For the text-containing cell, return its midpoint in (X, Y) coordinate format. 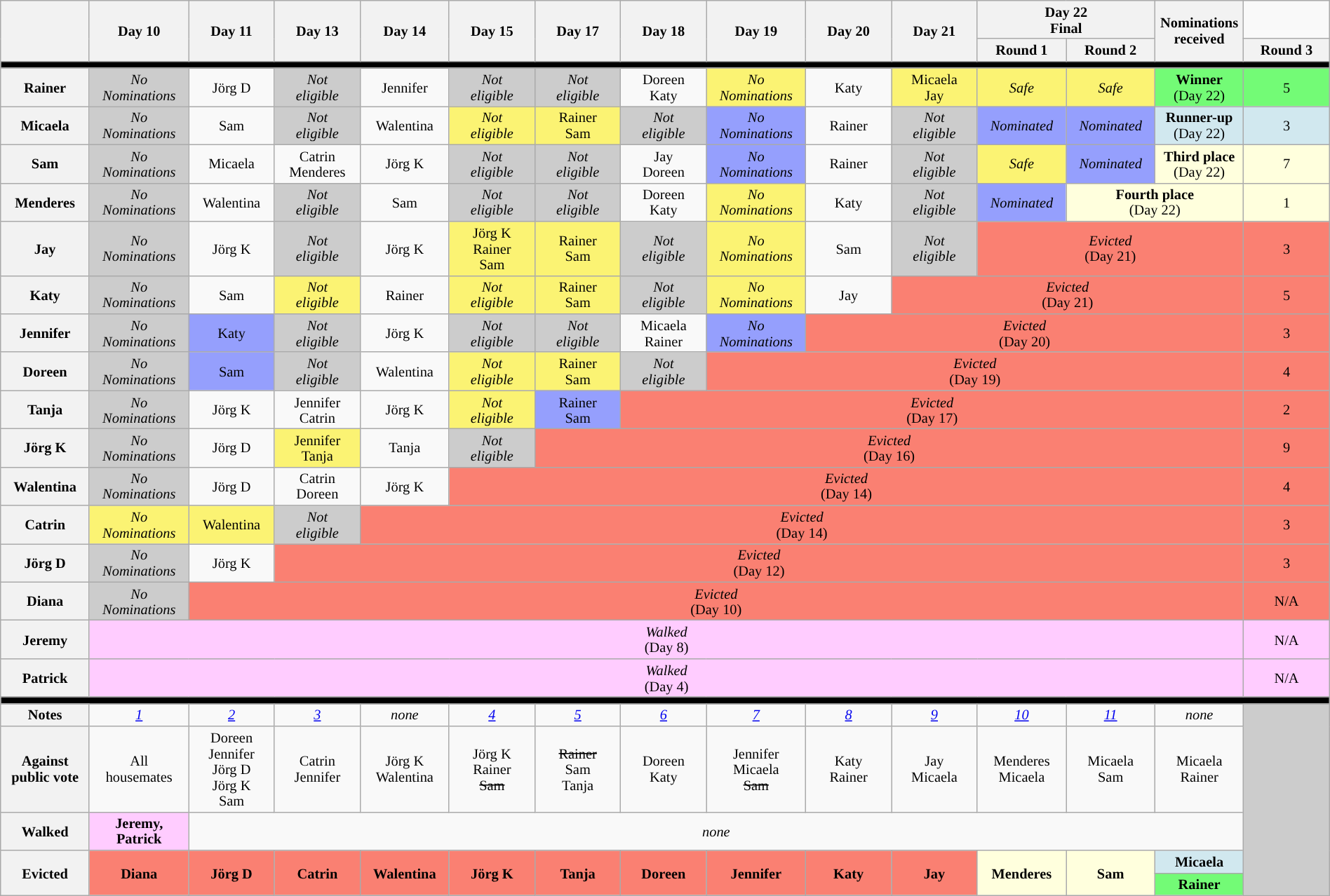
Patrick (45, 677)
Walked(Day 8) (666, 639)
JenniferCatrin (317, 409)
Nominationsreceived (1200, 31)
Round 2 (1111, 50)
Againstpublic vote (45, 769)
Day 22Final (1066, 20)
Runner-up(Day 22) (1200, 125)
Day 14 (404, 31)
Day 17 (577, 31)
JayMicaela (934, 769)
Walked (45, 831)
Day 11 (231, 31)
Evicted(Day 16) (889, 447)
JayDoreen (664, 164)
MicaelaSam (1111, 769)
Evicted(Day 12) (759, 562)
6 (664, 714)
Jeremy,Patrick (139, 831)
Winner(Day 22) (1200, 87)
8 (849, 714)
Day 15 (492, 31)
CatrinDoreen (317, 487)
Allhousemates (139, 769)
Walked(Day 4) (666, 677)
Day 21 (934, 31)
Day 13 (317, 31)
MenderesMicaela (1021, 769)
Day 20 (849, 31)
10 (1021, 714)
11 (1111, 714)
Round 3 (1287, 50)
Evicted(Day 17) (932, 409)
Day 10 (139, 31)
Day 19 (756, 31)
Notes (45, 714)
MicaelaJay (934, 87)
JenniferMicaelaSam (756, 769)
Jörg KWalentina (404, 769)
RainerSamTanja (577, 769)
Evicted (45, 872)
DoreenJenniferJörg DJörg KSam (231, 769)
Jeremy (45, 639)
CatrinJennifer (317, 769)
Evicted(Day 19) (975, 372)
Evicted(Day 10) (716, 602)
Third place(Day 22) (1200, 164)
Day 18 (664, 31)
Evicted(Day 20) (1025, 332)
JenniferTanja (317, 447)
Round 1 (1021, 50)
KatyRainer (849, 769)
Fourth place(Day 22) (1155, 202)
CatrinMenderes (317, 164)
